From the cell containing the given text, extract its center point as (X, Y) coordinate. 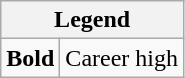
Legend (92, 20)
Career high (122, 58)
Bold (30, 58)
